Determine the [x, y] coordinate at the center of the cell enclosing the given text.  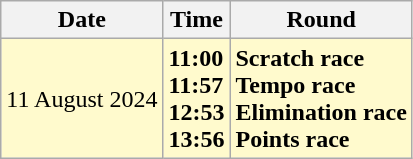
Date [82, 20]
Time [196, 20]
Scratch raceTempo raceElimination racePoints race [321, 98]
Round [321, 20]
11:0011:5712:5313:56 [196, 98]
11 August 2024 [82, 98]
